Scan for the cell matching the given text and deliver its (x, y) coordinate at center. 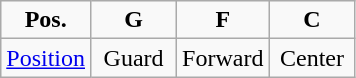
Position (46, 58)
Pos. (46, 20)
C (312, 20)
G (134, 20)
Forward (223, 58)
Guard (134, 58)
F (223, 20)
Center (312, 58)
